Extract the [x, y] coordinate from the center of the cell holding the provided text.  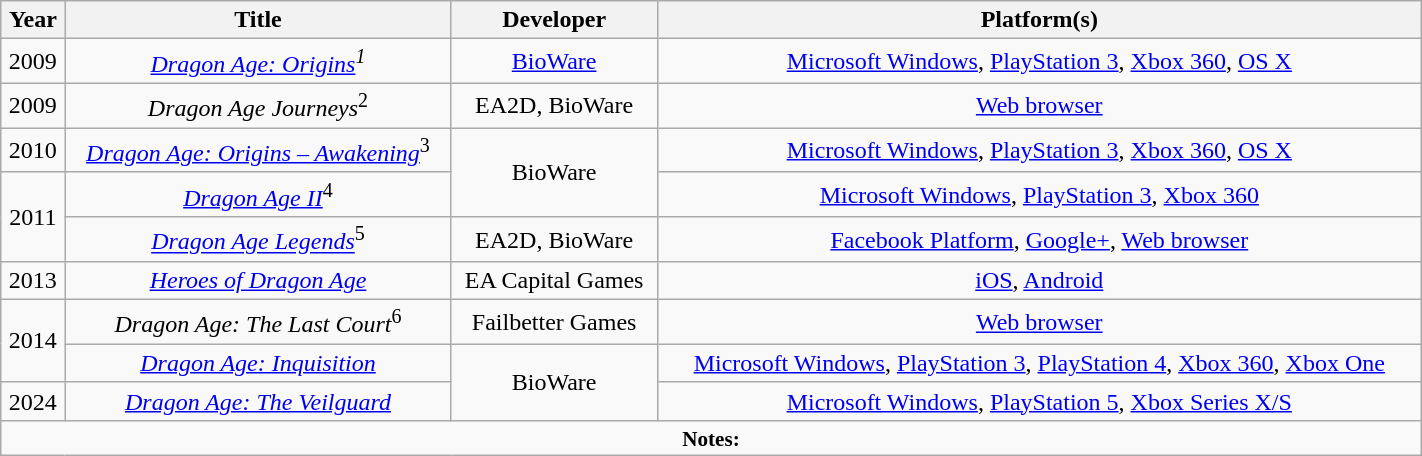
Heroes of Dragon Age [258, 281]
Dragon Age II4 [258, 194]
Microsoft Windows, PlayStation 5, Xbox Series X/S [1039, 401]
iOS, Android [1039, 281]
Dragon Age Journeys2 [258, 106]
Notes: [711, 438]
Title [258, 20]
EA Capital Games [554, 281]
Microsoft Windows, PlayStation 3, Xbox 360 [1039, 194]
Failbetter Games [554, 322]
2010 [33, 150]
Dragon Age: Origins – Awakening3 [258, 150]
Dragon Age: The Veilguard [258, 401]
Dragon Age: The Last Court6 [258, 322]
2011 [33, 216]
2024 [33, 401]
2013 [33, 281]
Facebook Platform, Google+, Web browser [1039, 240]
Dragon Age: Inquisition [258, 363]
Developer [554, 20]
Microsoft Windows, PlayStation 3, PlayStation 4, Xbox 360, Xbox One [1039, 363]
Dragon Age Legends5 [258, 240]
Dragon Age: Origins1 [258, 62]
Year [33, 20]
Platform(s) [1039, 20]
2014 [33, 342]
